Extract the [x, y] coordinate from the center of the cell holding the provided text.  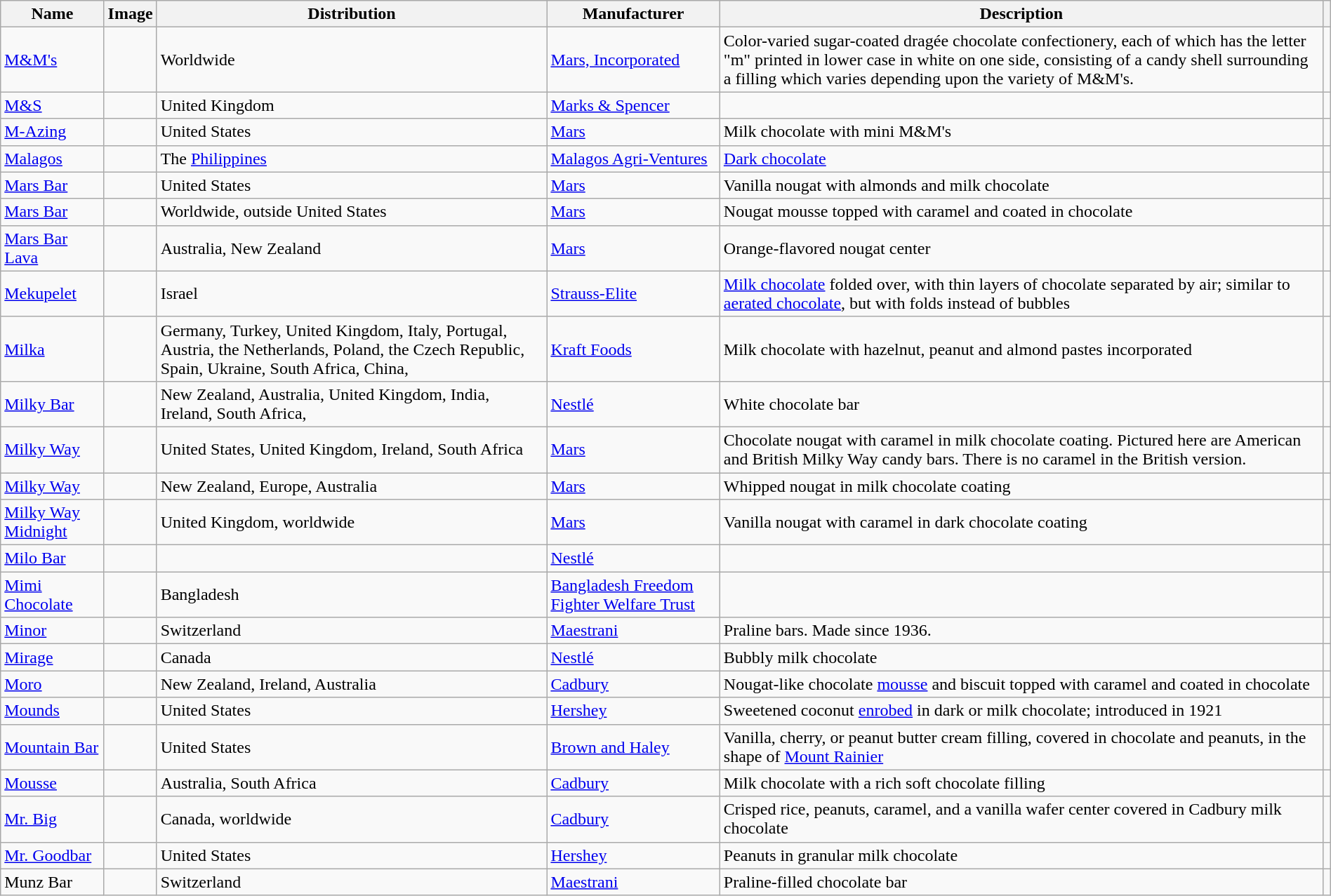
The Philippines [352, 159]
M-Azing [52, 132]
Dark chocolate [1021, 159]
M&M's [52, 60]
Mimi Chocolate [52, 595]
Mirage [52, 657]
United Kingdom, worldwide [352, 522]
Praline-filled chocolate bar [1021, 882]
Milk chocolate with a rich soft chocolate filling [1021, 783]
Vanilla, cherry, or peanut butter cream filling, covered in chocolate and peanuts, in the shape of Mount Rainier [1021, 747]
New Zealand, Australia, United Kingdom, India, Ireland, South Africa, [352, 404]
Vanilla nougat with caramel in dark chocolate coating [1021, 522]
Malagos [52, 159]
Mountain Bar [52, 747]
Milka [52, 349]
Milk chocolate folded over, with thin layers of chocolate separated by air; similar to aerated chocolate, but with folds instead of bubbles [1021, 293]
Malagos Agri-Ventures [633, 159]
Australia, South Africa [352, 783]
Bubbly milk chocolate [1021, 657]
Israel [352, 293]
Image [131, 14]
Sweetened coconut enrobed in dark or milk chocolate; introduced in 1921 [1021, 711]
Orange-flavored nougat center [1021, 248]
Munz Bar [52, 882]
Mousse [52, 783]
New Zealand, Ireland, Australia [352, 684]
United States, United Kingdom, Ireland, South Africa [352, 449]
Nougat mousse topped with caramel and coated in chocolate [1021, 212]
Milo Bar [52, 559]
Kraft Foods [633, 349]
Mr. Goodbar [52, 855]
Milk chocolate with hazelnut, peanut and almond pastes incorporated [1021, 349]
New Zealand, Europe, Australia [352, 486]
Worldwide, outside United States [352, 212]
Mr. Big [52, 820]
Milk chocolate with mini M&M's [1021, 132]
Canada [352, 657]
Minor [52, 631]
Marks & Spencer [633, 105]
Bangladesh [352, 595]
Moro [52, 684]
Germany, Turkey, United Kingdom, Italy, Portugal, Austria, the Netherlands, Poland, the Czech Republic, Spain, Ukraine, South Africa, China, [352, 349]
United Kingdom [352, 105]
Brown and Haley [633, 747]
Nougat-like chocolate mousse and biscuit topped with caramel and coated in chocolate [1021, 684]
Milky Way Midnight [52, 522]
Distribution [352, 14]
Mekupelet [52, 293]
M&S [52, 105]
Crisped rice, peanuts, caramel, and a vanilla wafer center covered in Cadbury milk chocolate [1021, 820]
Vanilla nougat with almonds and milk chocolate [1021, 185]
Description [1021, 14]
White chocolate bar [1021, 404]
Praline bars. Made since 1936. [1021, 631]
Mars, Incorporated [633, 60]
Manufacturer [633, 14]
Whipped nougat in milk chocolate coating [1021, 486]
Worldwide [352, 60]
Canada, worldwide [352, 820]
Australia, New Zealand [352, 248]
Peanuts in granular milk chocolate [1021, 855]
Milky Bar [52, 404]
Bangladesh Freedom Fighter Welfare Trust [633, 595]
Mars Bar Lava [52, 248]
Strauss-Elite [633, 293]
Name [52, 14]
Mounds [52, 711]
